Search for the cell housing the specified text and yield its [X, Y] center coordinate. 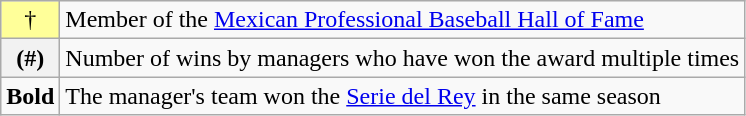
The manager's team won the Serie del Rey in the same season [402, 96]
Number of wins by managers who have won the award multiple times [402, 58]
† [30, 20]
Bold [30, 96]
(#) [30, 58]
Member of the Mexican Professional Baseball Hall of Fame [402, 20]
